Determine the (X, Y) coordinate at the center of the cell enclosing the given text.  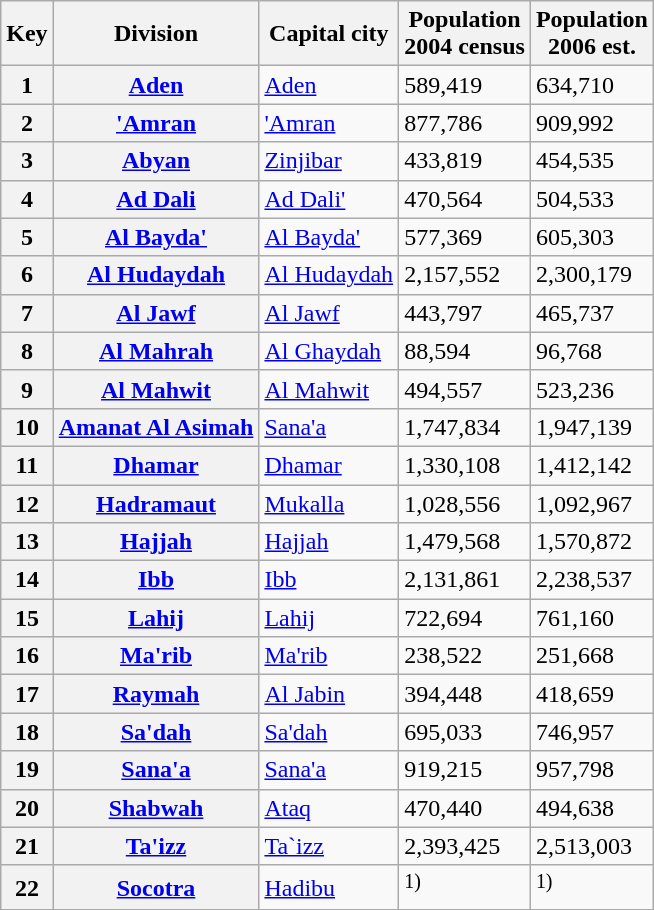
Key (27, 34)
1,947,139 (592, 427)
722,694 (465, 618)
877,786 (465, 123)
523,236 (592, 389)
Ad Dali (156, 199)
Al Ghaydah (329, 351)
1,028,556 (465, 503)
695,033 (465, 732)
Shabwah (156, 808)
577,369 (465, 237)
2,238,537 (592, 580)
3 (27, 161)
14 (27, 580)
Ta`izz (329, 846)
2,393,425 (465, 846)
7 (27, 313)
470,564 (465, 199)
5 (27, 237)
394,448 (465, 694)
957,798 (592, 770)
919,215 (465, 770)
465,737 (592, 313)
12 (27, 503)
251,668 (592, 656)
2 (27, 123)
634,710 (592, 85)
96,768 (592, 351)
15 (27, 618)
2,131,861 (465, 580)
454,535 (592, 161)
Hadibu (329, 888)
504,533 (592, 199)
494,557 (465, 389)
8 (27, 351)
17 (27, 694)
589,419 (465, 85)
1,412,142 (592, 465)
418,659 (592, 694)
22 (27, 888)
20 (27, 808)
433,819 (465, 161)
Population2006 est. (592, 34)
6 (27, 275)
Division (156, 34)
761,160 (592, 618)
470,440 (465, 808)
11 (27, 465)
19 (27, 770)
4 (27, 199)
443,797 (465, 313)
Mukalla (329, 503)
Al Jabin (329, 694)
Abyan (156, 161)
1,330,108 (465, 465)
Al Mahrah (156, 351)
Socotra (156, 888)
909,992 (592, 123)
238,522 (465, 656)
18 (27, 732)
Ta'izz (156, 846)
16 (27, 656)
Zinjibar (329, 161)
2,513,003 (592, 846)
Raymah (156, 694)
Amanat Al Asimah (156, 427)
1,479,568 (465, 542)
494,638 (592, 808)
2,300,179 (592, 275)
746,957 (592, 732)
1,092,967 (592, 503)
21 (27, 846)
Capital city (329, 34)
Ataq (329, 808)
9 (27, 389)
88,594 (465, 351)
1 (27, 85)
2,157,552 (465, 275)
10 (27, 427)
13 (27, 542)
Hadramaut (156, 503)
Ad Dali' (329, 199)
Population2004 census (465, 34)
1,570,872 (592, 542)
1,747,834 (465, 427)
605,303 (592, 237)
